From the cell containing the given text, extract its center point as (x, y) coordinate. 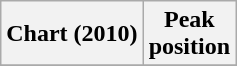
Peakposition (189, 34)
Chart (2010) (72, 34)
